Extract the [x, y] coordinate from the center of the cell holding the provided text.  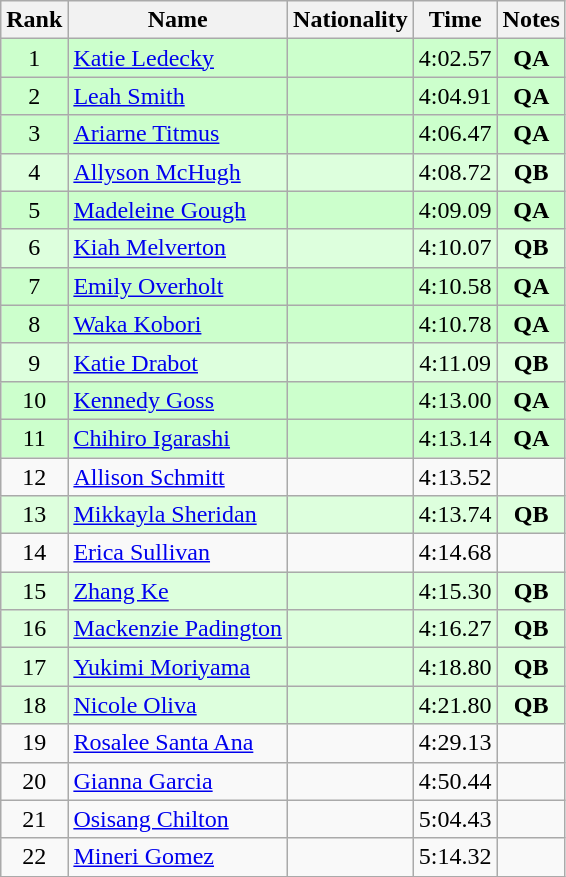
Madeleine Gough [178, 210]
Katie Drabot [178, 362]
Leah Smith [178, 96]
3 [34, 134]
21 [34, 819]
5 [34, 210]
4:29.13 [455, 743]
Osisang Chilton [178, 819]
14 [34, 553]
Nationality [351, 20]
16 [34, 629]
5:04.43 [455, 819]
4:06.47 [455, 134]
7 [34, 286]
20 [34, 781]
Chihiro Igarashi [178, 438]
Rank [34, 20]
Nicole Oliva [178, 705]
4:15.30 [455, 591]
4 [34, 172]
19 [34, 743]
Mackenzie Padington [178, 629]
Mikkayla Sheridan [178, 515]
4:13.74 [455, 515]
13 [34, 515]
Kiah Melverton [178, 248]
9 [34, 362]
4:02.57 [455, 58]
Ariarne Titmus [178, 134]
2 [34, 96]
Allison Schmitt [178, 477]
4:16.27 [455, 629]
Mineri Gomez [178, 857]
4:18.80 [455, 667]
Erica Sullivan [178, 553]
4:50.44 [455, 781]
4:10.07 [455, 248]
4:13.00 [455, 400]
4:14.68 [455, 553]
4:08.72 [455, 172]
22 [34, 857]
Zhang Ke [178, 591]
12 [34, 477]
4:11.09 [455, 362]
4:10.58 [455, 286]
Emily Overholt [178, 286]
5:14.32 [455, 857]
17 [34, 667]
1 [34, 58]
15 [34, 591]
Rosalee Santa Ana [178, 743]
10 [34, 400]
4:13.14 [455, 438]
Waka Kobori [178, 324]
Gianna Garcia [178, 781]
8 [34, 324]
18 [34, 705]
4:10.78 [455, 324]
11 [34, 438]
Katie Ledecky [178, 58]
Time [455, 20]
Yukimi Moriyama [178, 667]
Notes [531, 20]
Name [178, 20]
4:13.52 [455, 477]
4:21.80 [455, 705]
Allyson McHugh [178, 172]
4:04.91 [455, 96]
4:09.09 [455, 210]
6 [34, 248]
Kennedy Goss [178, 400]
